Provide the (X, Y) coordinate of the cell's center where the given text is located.  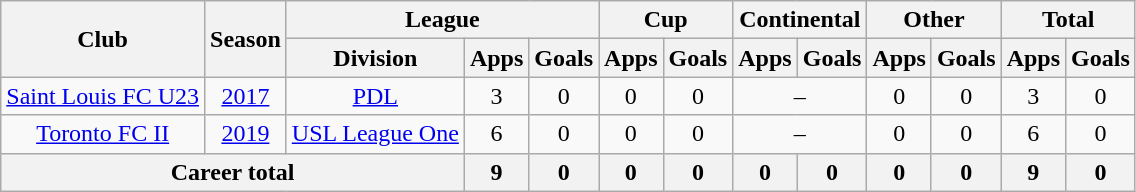
PDL (375, 96)
Season (246, 39)
Total (1068, 20)
Other (934, 20)
League (442, 20)
Continental (800, 20)
Saint Louis FC U23 (103, 96)
Club (103, 39)
2017 (246, 96)
Career total (233, 172)
USL League One (375, 134)
Division (375, 58)
2019 (246, 134)
Cup (666, 20)
Toronto FC II (103, 134)
